Find where the given text appears and provide that cell's center as [X, Y] coordinate. 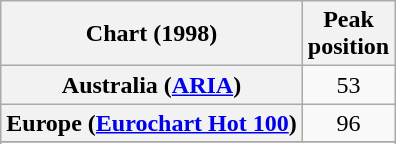
Australia (ARIA) [152, 85]
Peakposition [348, 34]
96 [348, 123]
Chart (1998) [152, 34]
Europe (Eurochart Hot 100) [152, 123]
53 [348, 85]
